Return the (x, y) coordinate for the center point of the cell that contains the specified text.  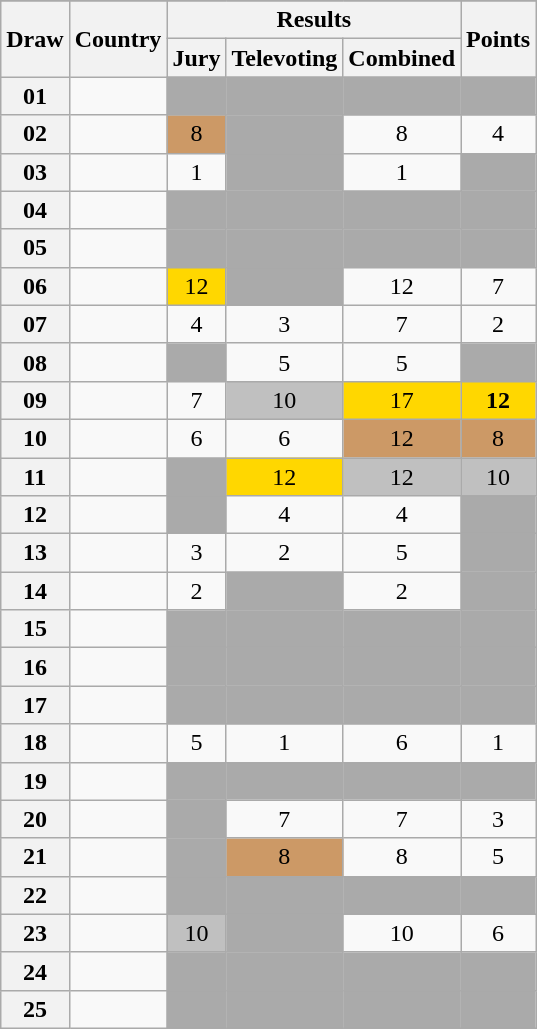
11 (35, 477)
07 (35, 324)
Country (118, 39)
Televoting (284, 58)
09 (35, 400)
Draw (35, 39)
08 (35, 362)
20 (35, 819)
02 (35, 134)
03 (35, 172)
Jury (196, 58)
19 (35, 781)
04 (35, 210)
Results (314, 20)
24 (35, 971)
Combined (402, 58)
01 (35, 96)
21 (35, 857)
15 (35, 629)
13 (35, 553)
16 (35, 667)
06 (35, 286)
05 (35, 248)
18 (35, 743)
14 (35, 591)
22 (35, 895)
23 (35, 933)
25 (35, 1009)
Points (498, 39)
